Find where the given text appears and provide that cell's center as (x, y) coordinate. 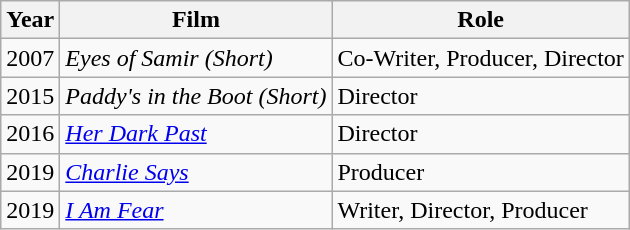
Charlie Says (196, 172)
2015 (30, 96)
Her Dark Past (196, 134)
Producer (480, 172)
2007 (30, 58)
Eyes of Samir (Short) (196, 58)
2016 (30, 134)
Film (196, 20)
Year (30, 20)
Writer, Director, Producer (480, 210)
Co-Writer, Producer, Director (480, 58)
Role (480, 20)
Paddy's in the Boot (Short) (196, 96)
I Am Fear (196, 210)
